Pinpoint the cell where the given text exists, returning its [X, Y] midpoint coordinate. 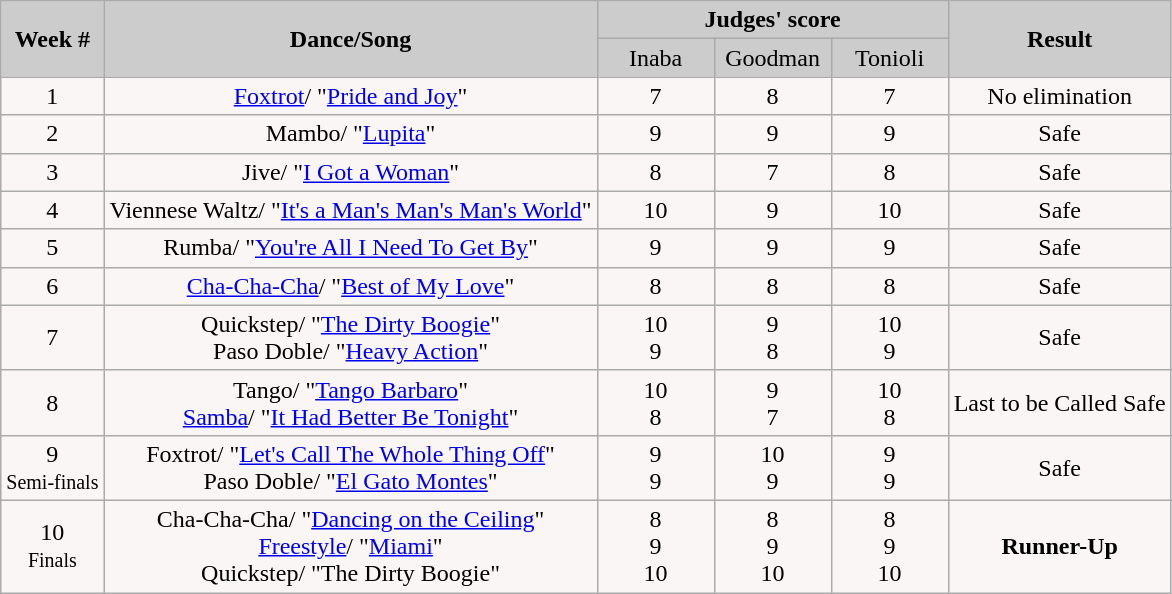
97 [772, 402]
Judges' score [772, 20]
1 [52, 96]
Inaba [656, 58]
2 [52, 134]
4 [52, 210]
5 [52, 248]
6 [52, 286]
3 [52, 172]
Cha-Cha-Cha/ "Dancing on the Ceiling"Freestyle/ "Miami"Quickstep/ "The Dirty Boogie" [350, 546]
Quickstep/ "The Dirty Boogie"Paso Doble/ "Heavy Action" [350, 338]
Foxtrot/ "Let's Call The Whole Thing Off"Paso Doble/ "El Gato Montes" [350, 468]
98 [772, 338]
10Finals [52, 546]
Cha-Cha-Cha/ "Best of My Love" [350, 286]
Mambo/ "Lupita" [350, 134]
Jive/ "I Got a Woman" [350, 172]
9Semi-finals [52, 468]
Dance/Song [350, 39]
Runner-Up [1060, 546]
Goodman [772, 58]
Last to be Called Safe [1060, 402]
Result [1060, 39]
No elimination [1060, 96]
Tango/ "Tango Barbaro"Samba/ "It Had Better Be Tonight" [350, 402]
Rumba/ "You're All I Need To Get By" [350, 248]
Foxtrot/ "Pride and Joy" [350, 96]
Tonioli [890, 58]
Viennese Waltz/ "It's a Man's Man's Man's World" [350, 210]
Week # [52, 39]
